Identify which cell holds the provided text, then report its (x, y) central coordinate. 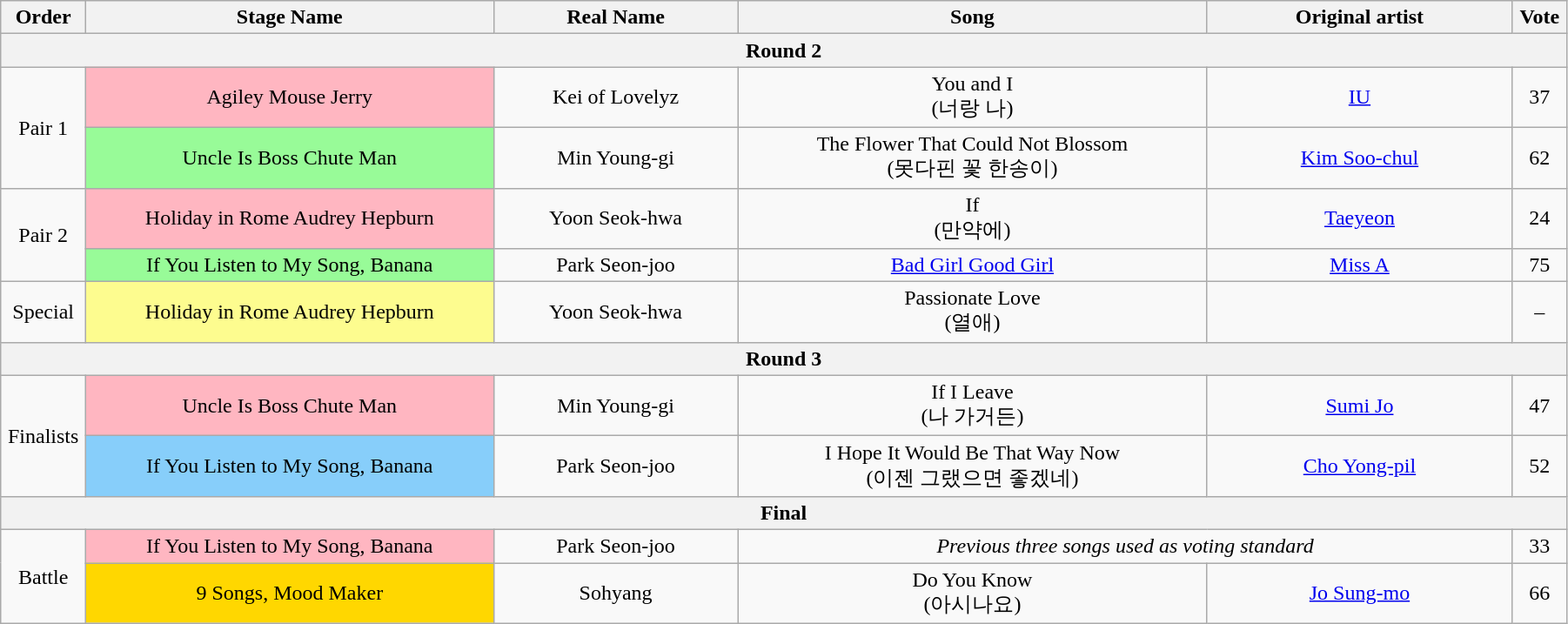
Kim Soo-chul (1359, 158)
Agiley Mouse Jerry (290, 97)
Special (44, 312)
You and I(너랑 나) (973, 97)
If I Leave(나 가거든) (973, 406)
IU (1359, 97)
Miss A (1359, 265)
9 Songs, Mood Maker (290, 593)
Real Name (616, 17)
The Flower That Could Not Blossom(못다핀 꽃 한송이) (973, 158)
Pair 1 (44, 127)
Kei of Lovelyz (616, 97)
Battle (44, 576)
– (1539, 312)
I Hope It Would Be That Way Now(이젠 그랬으면 좋겠네) (973, 466)
62 (1539, 158)
Song (973, 17)
Final (784, 513)
Cho Yong-pil (1359, 466)
Round 2 (784, 50)
Vote (1539, 17)
66 (1539, 593)
Finalists (44, 435)
If(만약에) (973, 218)
33 (1539, 546)
Round 3 (784, 359)
Jo Sung-mo (1359, 593)
Sumi Jo (1359, 406)
Bad Girl Good Girl (973, 265)
75 (1539, 265)
Do You Know(아시나요) (973, 593)
Stage Name (290, 17)
Sohyang (616, 593)
37 (1539, 97)
Pair 2 (44, 235)
Previous three songs used as voting standard (1125, 546)
52 (1539, 466)
24 (1539, 218)
47 (1539, 406)
Passionate Love(열애) (973, 312)
Taeyeon (1359, 218)
Original artist (1359, 17)
Order (44, 17)
